Output the [X, Y] coordinate of the center of the cell containing the given text.  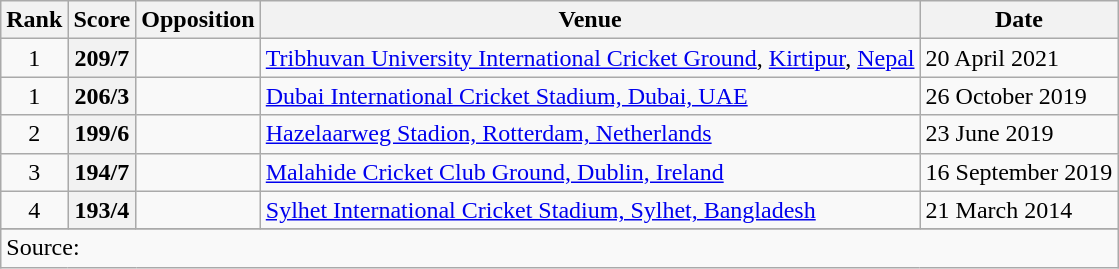
23 June 2019 [1019, 134]
Dubai International Cricket Stadium, Dubai, UAE [590, 96]
Source: [560, 248]
Venue [590, 20]
2 [34, 134]
Hazelaarweg Stadion, Rotterdam, Netherlands [590, 134]
199/6 [102, 134]
4 [34, 210]
206/3 [102, 96]
26 October 2019 [1019, 96]
209/7 [102, 58]
194/7 [102, 172]
3 [34, 172]
Sylhet International Cricket Stadium, Sylhet, Bangladesh [590, 210]
Score [102, 20]
21 March 2014 [1019, 210]
Rank [34, 20]
Date [1019, 20]
Malahide Cricket Club Ground, Dublin, Ireland [590, 172]
Tribhuvan University International Cricket Ground, Kirtipur, Nepal [590, 58]
20 April 2021 [1019, 58]
193/4 [102, 210]
16 September 2019 [1019, 172]
Opposition [198, 20]
